Locate the cell with the specified text and output its [X, Y] center coordinate. 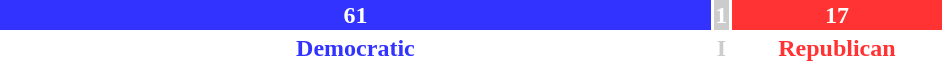
1 [722, 15]
17 [837, 15]
61 [356, 15]
